Extract the [x, y] coordinate from the center of the cell holding the provided text.  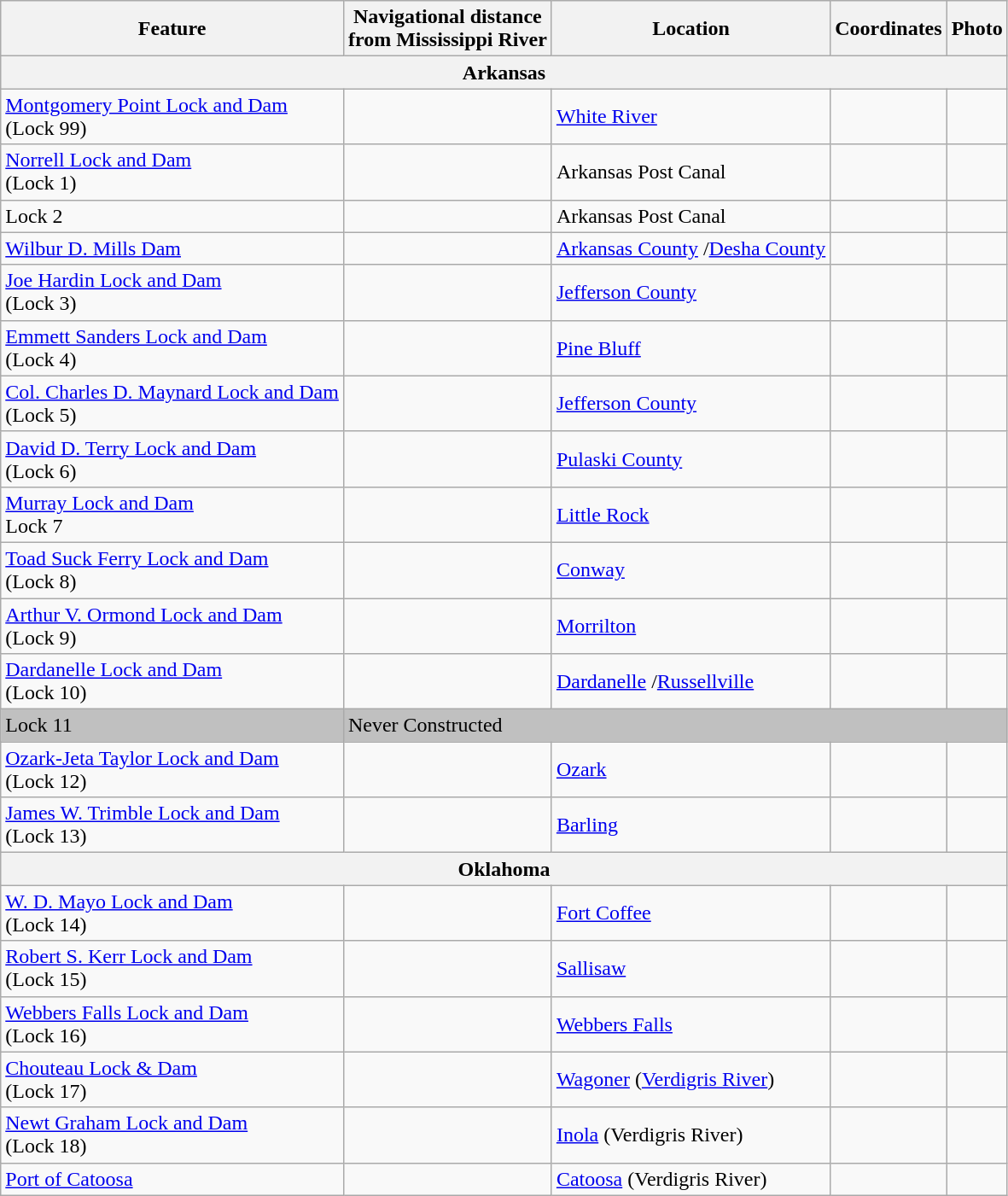
Wagoner (Verdigris River) [690, 1079]
Feature [172, 29]
Norrell Lock and Dam(Lock 1) [172, 172]
Coordinates [889, 29]
Ozark [690, 770]
Webbers Falls Lock and Dam(Lock 16) [172, 1024]
Murray Lock and DamLock 7 [172, 514]
Barling [690, 825]
James W. Trimble Lock and Dam(Lock 13) [172, 825]
Arkansas [504, 73]
Chouteau Lock & Dam(Lock 17) [172, 1079]
Never Constructed [675, 726]
Dardanelle Lock and Dam(Lock 10) [172, 681]
Pulaski County [690, 459]
Webbers Falls [690, 1024]
Arthur V. Ormond Lock and Dam(Lock 9) [172, 625]
Port of Catoosa [172, 1179]
Ozark-Jeta Taylor Lock and Dam(Lock 12) [172, 770]
Location [690, 29]
Lock 2 [172, 216]
Toad Suck Ferry Lock and Dam(Lock 8) [172, 570]
Fort Coffee [690, 913]
Col. Charles D. Maynard Lock and Dam(Lock 5) [172, 403]
Pine Bluff [690, 348]
Oklahoma [504, 869]
Dardanelle /Russellville [690, 681]
Inola (Verdigris River) [690, 1135]
Emmett Sanders Lock and Dam(Lock 4) [172, 348]
Newt Graham Lock and Dam(Lock 18) [172, 1135]
Little Rock [690, 514]
Robert S. Kerr Lock and Dam(Lock 15) [172, 968]
Montgomery Point Lock and Dam(Lock 99) [172, 116]
Photo [976, 29]
Lock 11 [172, 726]
Catoosa (Verdigris River) [690, 1179]
David D. Terry Lock and Dam(Lock 6) [172, 459]
White River [690, 116]
Sallisaw [690, 968]
Joe Hardin Lock and Dam(Lock 3) [172, 292]
Navigational distancefrom Mississippi River [447, 29]
Conway [690, 570]
Arkansas County /Desha County [690, 248]
Morrilton [690, 625]
Wilbur D. Mills Dam [172, 248]
W. D. Mayo Lock and Dam(Lock 14) [172, 913]
